Capture the cell that displays the provided text and extract its [x, y] central coordinate. 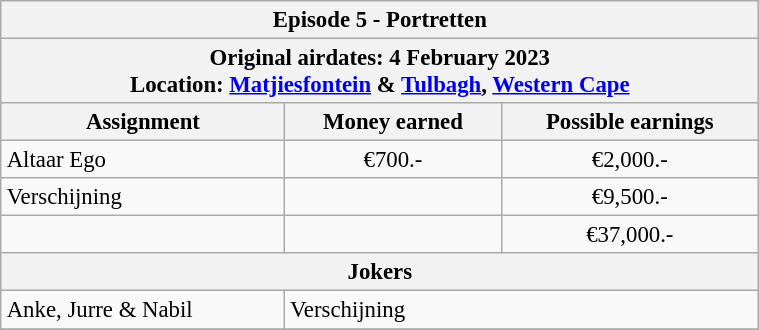
Money earned [394, 122]
€37,000.- [630, 235]
Assignment [142, 122]
Altaar Ego [142, 160]
Possible earnings [630, 122]
Jokers [380, 272]
Episode 5 - Portretten [380, 20]
Anke, Jurre & Nabil [142, 310]
€700.- [394, 160]
Original airdates: 4 February 2023Location: Matjiesfontein & Tulbagh, Western Cape [380, 70]
€2,000.- [630, 160]
€9,500.- [630, 197]
